Identify which cell holds the provided text, then report its (x, y) central coordinate. 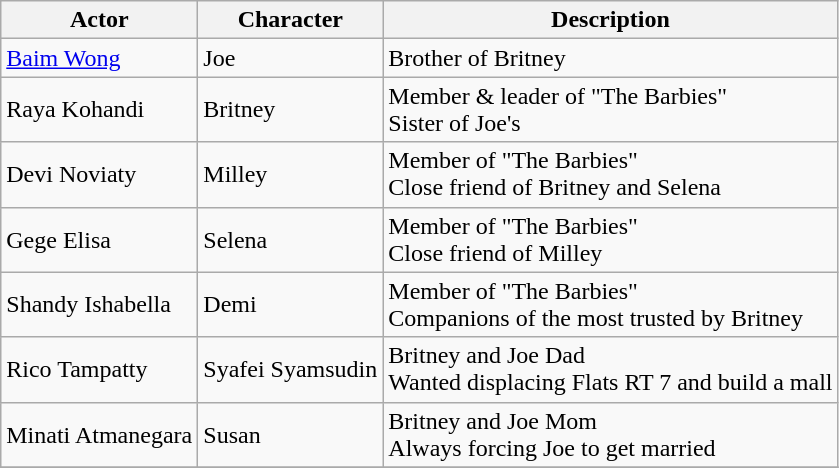
Rico Tampatty (100, 370)
Demi (290, 304)
Brother of Britney (610, 58)
Member of "The Barbies"Close friend of Britney and Selena (610, 174)
Character (290, 20)
Member & leader of "The Barbies"Sister of Joe's (610, 110)
Actor (100, 20)
Gege Elisa (100, 240)
Britney and Joe MomAlways forcing Joe to get married (610, 434)
Minati Atmanegara (100, 434)
Joe (290, 58)
Shandy Ishabella (100, 304)
Baim Wong (100, 58)
Syafei Syamsudin (290, 370)
Member of "The Barbies"Close friend of Milley (610, 240)
Devi Noviaty (100, 174)
Description (610, 20)
Britney (290, 110)
Raya Kohandi (100, 110)
Member of "The Barbies"Companions of the most trusted by Britney (610, 304)
Britney and Joe DadWanted displacing Flats RT 7 and build a mall (610, 370)
Milley (290, 174)
Selena (290, 240)
Susan (290, 434)
